Pinpoint the cell where the given text exists, returning its [X, Y] midpoint coordinate. 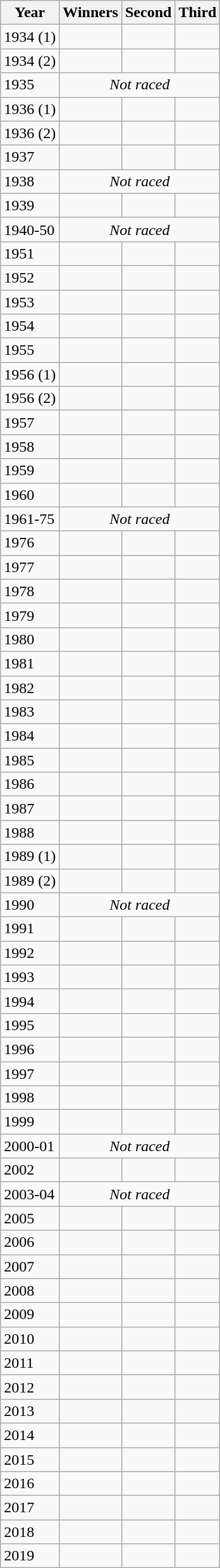
1940-50 [30, 229]
1978 [30, 591]
1952 [30, 277]
1994 [30, 1001]
1958 [30, 447]
1935 [30, 85]
2005 [30, 1218]
1956 (2) [30, 398]
1980 [30, 639]
Second [148, 13]
1984 [30, 736]
2009 [30, 1315]
Third [197, 13]
2008 [30, 1291]
1999 [30, 1122]
2015 [30, 1459]
1938 [30, 181]
1989 (1) [30, 857]
2013 [30, 1411]
2016 [30, 1484]
1981 [30, 663]
2000-01 [30, 1146]
1959 [30, 471]
2002 [30, 1170]
1989 (2) [30, 881]
1954 [30, 326]
1996 [30, 1049]
1976 [30, 543]
1998 [30, 1098]
2006 [30, 1242]
1987 [30, 808]
1957 [30, 423]
1997 [30, 1074]
2010 [30, 1339]
2014 [30, 1435]
1993 [30, 977]
2018 [30, 1532]
1991 [30, 929]
1988 [30, 832]
2003-04 [30, 1194]
1992 [30, 953]
1956 (1) [30, 374]
1955 [30, 350]
1936 (2) [30, 133]
2019 [30, 1556]
2011 [30, 1363]
1961-75 [30, 519]
1934 (1) [30, 37]
2012 [30, 1387]
Winners [91, 13]
2007 [30, 1266]
1982 [30, 687]
1934 (2) [30, 61]
1985 [30, 760]
1995 [30, 1025]
1977 [30, 567]
1937 [30, 157]
1986 [30, 784]
1939 [30, 205]
1983 [30, 712]
1979 [30, 615]
Year [30, 13]
1953 [30, 302]
1936 (1) [30, 109]
2017 [30, 1508]
1951 [30, 253]
1990 [30, 905]
1960 [30, 495]
